Determine the (X, Y) coordinate at the center of the cell enclosing the given text.  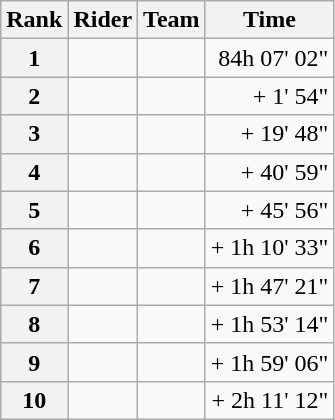
+ 1h 59' 06" (270, 362)
Rank (34, 20)
84h 07' 02" (270, 58)
+ 40' 59" (270, 172)
8 (34, 324)
5 (34, 210)
9 (34, 362)
2 (34, 96)
+ 2h 11' 12" (270, 400)
10 (34, 400)
6 (34, 248)
4 (34, 172)
+ 45' 56" (270, 210)
+ 1h 53' 14" (270, 324)
+ 1' 54" (270, 96)
Rider (103, 20)
Time (270, 20)
+ 19' 48" (270, 134)
Team (172, 20)
1 (34, 58)
3 (34, 134)
7 (34, 286)
+ 1h 10' 33" (270, 248)
+ 1h 47' 21" (270, 286)
